Find where the given text appears and provide that cell's center as (x, y) coordinate. 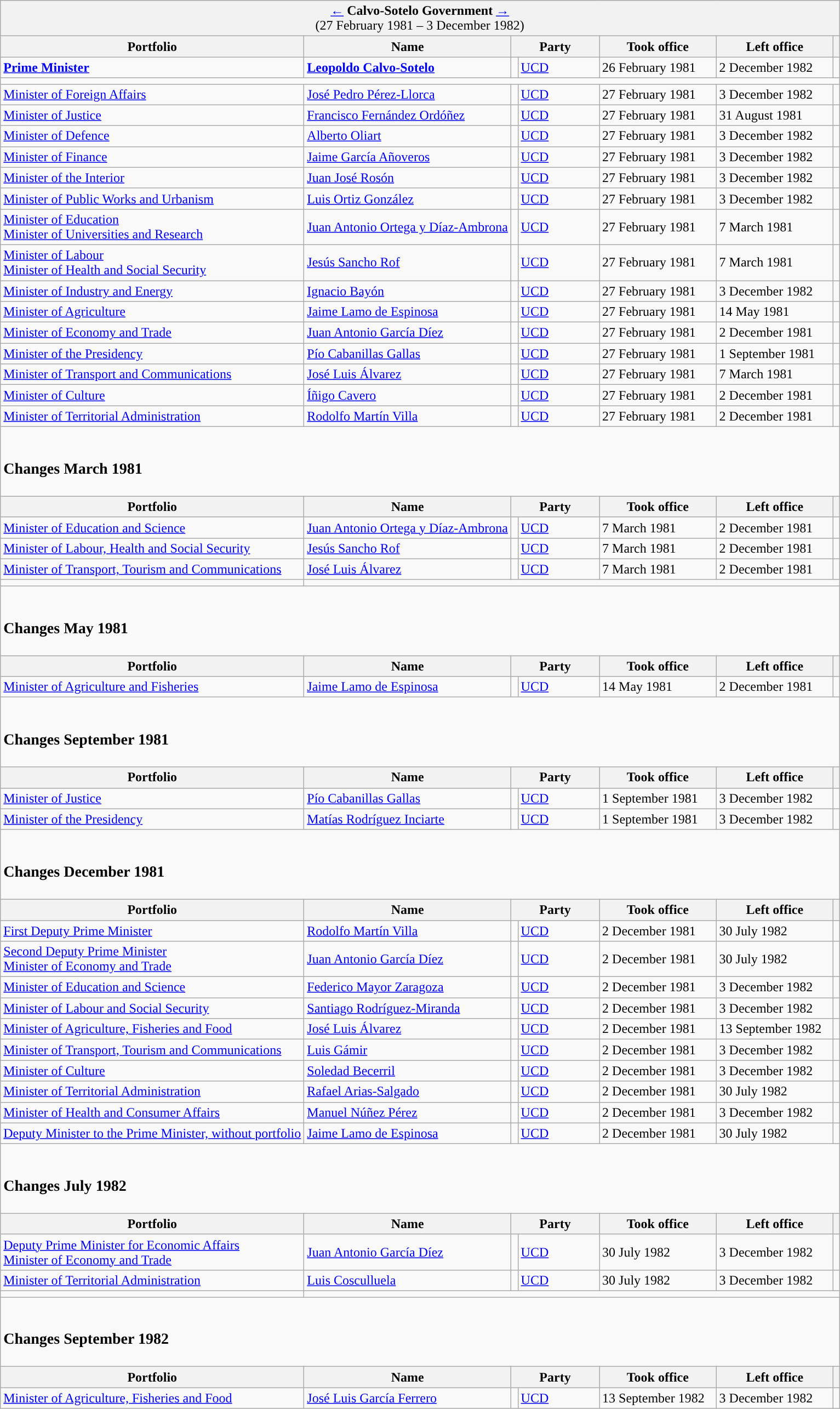
José Luis García Ferrero (408, 1398)
Changes September 1982 (420, 1332)
Changes December 1981 (420, 864)
Minister of Finance (152, 157)
Minister of Public Works and Urbanism (152, 198)
Minister of Defence (152, 136)
Minister of Labour and Social Security (152, 1008)
Alberto Oliart (408, 136)
Rafael Arias-Salgado (408, 1092)
Changes July 1982 (420, 1179)
Manuel Núñez Pérez (408, 1112)
Soledad Becerril (408, 1071)
Minister of Transport and Communications (152, 374)
Santiago Rodríguez-Miranda (408, 1008)
Jaime García Añoveros (408, 157)
Prime Minister (152, 67)
31 August 1981 (775, 115)
Leopoldo Calvo-Sotelo (408, 67)
Íñigo Cavero (408, 395)
Luis Ortiz González (408, 198)
Changes September 1981 (420, 732)
First Deputy Prime Minister (152, 930)
Francisco Fernández Ordóñez (408, 115)
Minister of Agriculture and Fisheries (152, 687)
Matías Rodríguez Inciarte (408, 819)
Luis Gámir (408, 1050)
Minister of Economy and Trade (152, 333)
Juan José Rosón (408, 178)
Minister of Industry and Energy (152, 291)
Minister of Labour, Health and Social Security (152, 548)
Deputy Prime Minister for Economic AffairsMinister of Economy and Trade (152, 1252)
26 February 1981 (658, 67)
Second Deputy Prime MinisterMinister of Economy and Trade (152, 959)
Minister of the Interior (152, 178)
Luis Cosculluela (408, 1280)
Changes March 1981 (420, 462)
Minister of EducationMinister of Universities and Research (152, 227)
Federico Mayor Zaragoza (408, 987)
Minister of Agriculture (152, 312)
Deputy Minister to the Prime Minister, without portfolio (152, 1133)
2 December 1982 (775, 67)
José Pedro Pérez-Llorca (408, 94)
← Calvo-Sotelo Government →(27 February 1981 – 3 December 1982) (420, 19)
Ignacio Bayón (408, 291)
Minister of Foreign Affairs (152, 94)
Changes May 1981 (420, 621)
Minister of Health and Consumer Affairs (152, 1112)
Minister of LabourMinister of Health and Social Security (152, 262)
